Locate the cell with the specified text and output its [X, Y] center coordinate. 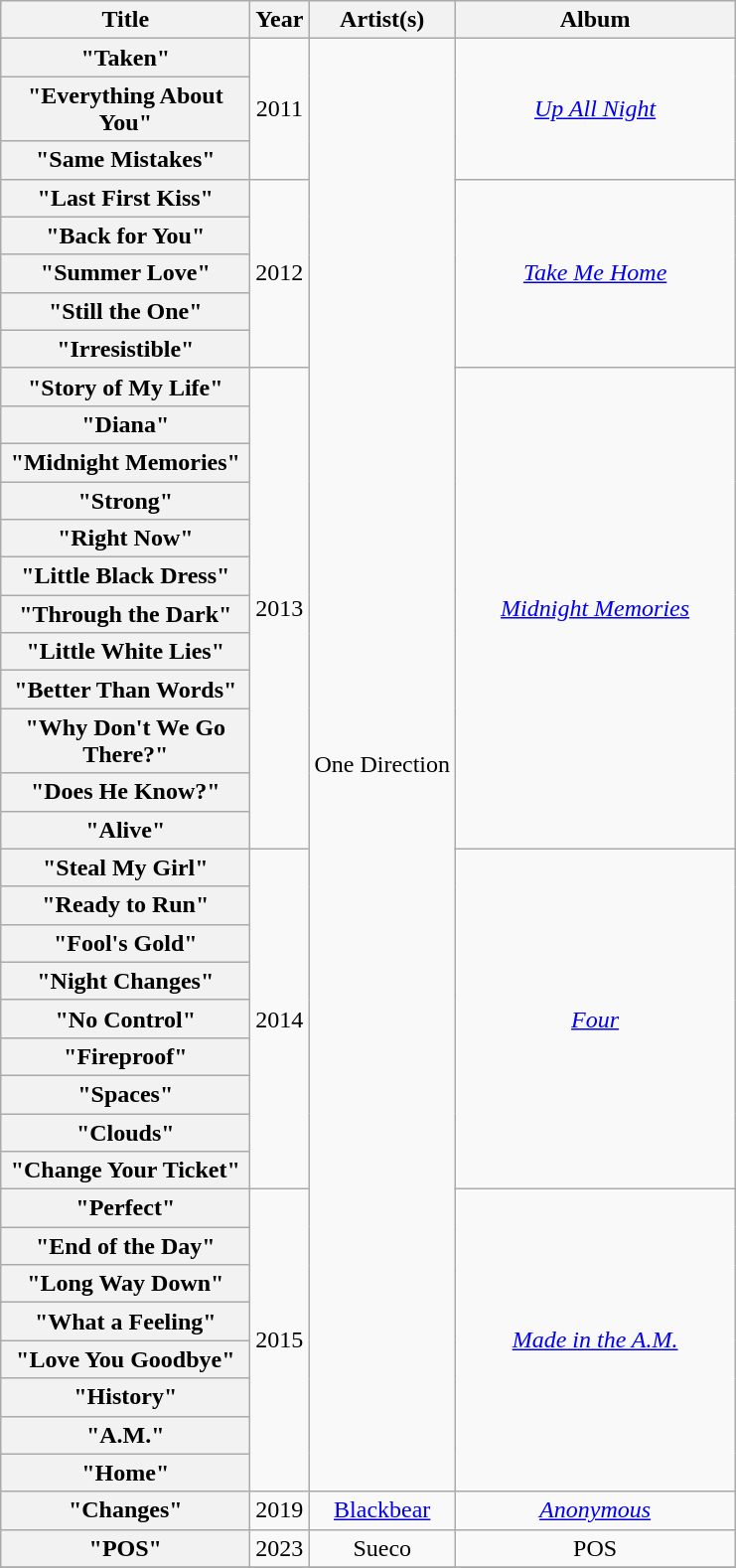
One Direction [382, 765]
"Fool's Gold" [125, 943]
2023 [280, 1548]
"History" [125, 1397]
"Last First Kiss" [125, 198]
Anonymous [596, 1510]
Up All Night [596, 109]
Title [125, 20]
"Perfect" [125, 1208]
"Better Than Words" [125, 690]
"Change Your Ticket" [125, 1171]
2015 [280, 1340]
"Through the Dark" [125, 614]
"Fireproof" [125, 1056]
Four [596, 1019]
Midnight Memories [596, 608]
Year [280, 20]
"No Control" [125, 1019]
"Spaces" [125, 1094]
"Long Way Down" [125, 1284]
"End of the Day" [125, 1246]
"Alive" [125, 830]
"Summer Love" [125, 273]
Artist(s) [382, 20]
"Little White Lies" [125, 652]
"Diana" [125, 424]
"Still the One" [125, 311]
POS [596, 1548]
"Changes" [125, 1510]
"Steal My Girl" [125, 867]
Take Me Home [596, 273]
"Clouds" [125, 1132]
"Taken" [125, 58]
2011 [280, 109]
"What a Feeling" [125, 1322]
"Strong" [125, 500]
"Same Mistakes" [125, 160]
2013 [280, 608]
"A.M." [125, 1435]
Blackbear [382, 1510]
Album [596, 20]
"Night Changes" [125, 981]
2014 [280, 1019]
2019 [280, 1510]
"Irresistible" [125, 349]
"Does He Know?" [125, 792]
"Little Black Dress" [125, 576]
"Love You Goodbye" [125, 1359]
"POS" [125, 1548]
"Ready to Run" [125, 905]
"Midnight Memories" [125, 462]
Sueco [382, 1548]
"Home" [125, 1473]
"Back for You" [125, 235]
2012 [280, 273]
"Story of My Life" [125, 387]
Made in the A.M. [596, 1340]
"Everything About You" [125, 109]
"Right Now" [125, 539]
"Why Don't We Go There?" [125, 741]
